Scan for the cell matching the given text and deliver its [x, y] coordinate at center. 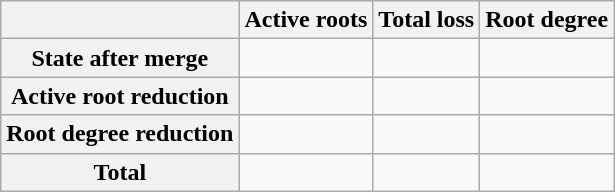
Total loss [426, 20]
Root degree reduction [120, 134]
Total [120, 172]
Active root reduction [120, 96]
Active roots [306, 20]
State after merge [120, 58]
Root degree [547, 20]
